Extract the (X, Y) coordinate from the center of the cell holding the provided text.  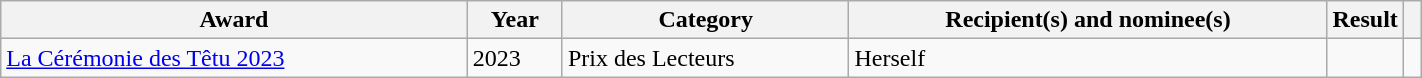
Recipient(s) and nominee(s) (1088, 20)
Category (706, 20)
Award (234, 20)
Year (514, 20)
Herself (1088, 58)
La Cérémonie des Têtu 2023 (234, 58)
Prix des Lecteurs (706, 58)
2023 (514, 58)
Result (1365, 20)
